Output the (x, y) coordinate of the center of the cell containing the given text.  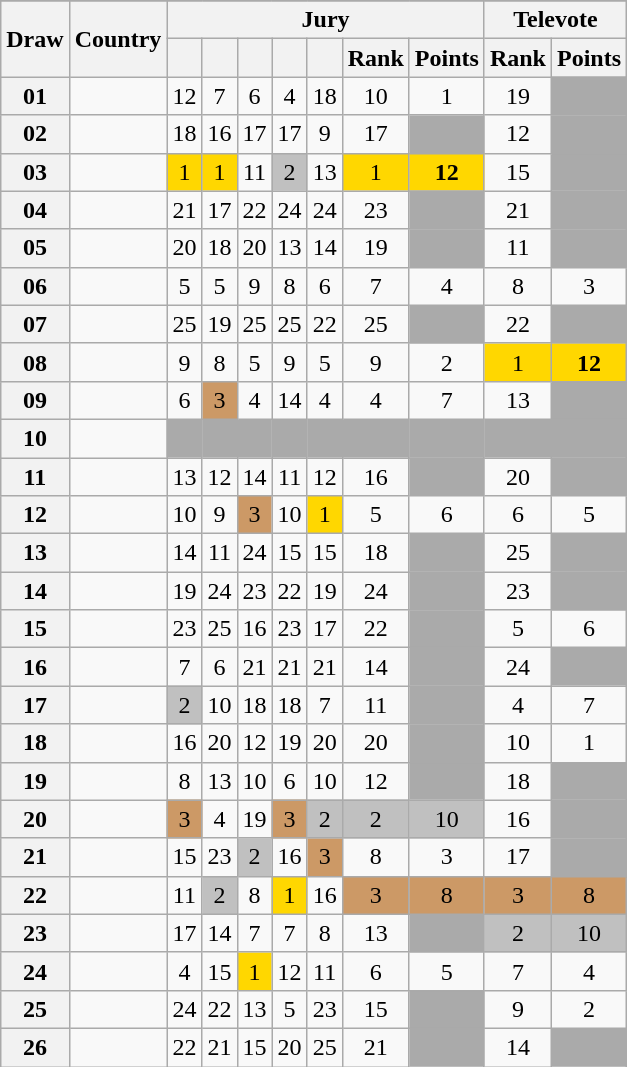
Draw (35, 39)
02 (35, 134)
26 (35, 1047)
03 (35, 172)
09 (35, 400)
Country (118, 39)
07 (35, 324)
05 (35, 248)
Jury (326, 20)
08 (35, 362)
04 (35, 210)
01 (35, 96)
Televote (555, 20)
06 (35, 286)
